Capture the cell that displays the provided text and extract its (x, y) central coordinate. 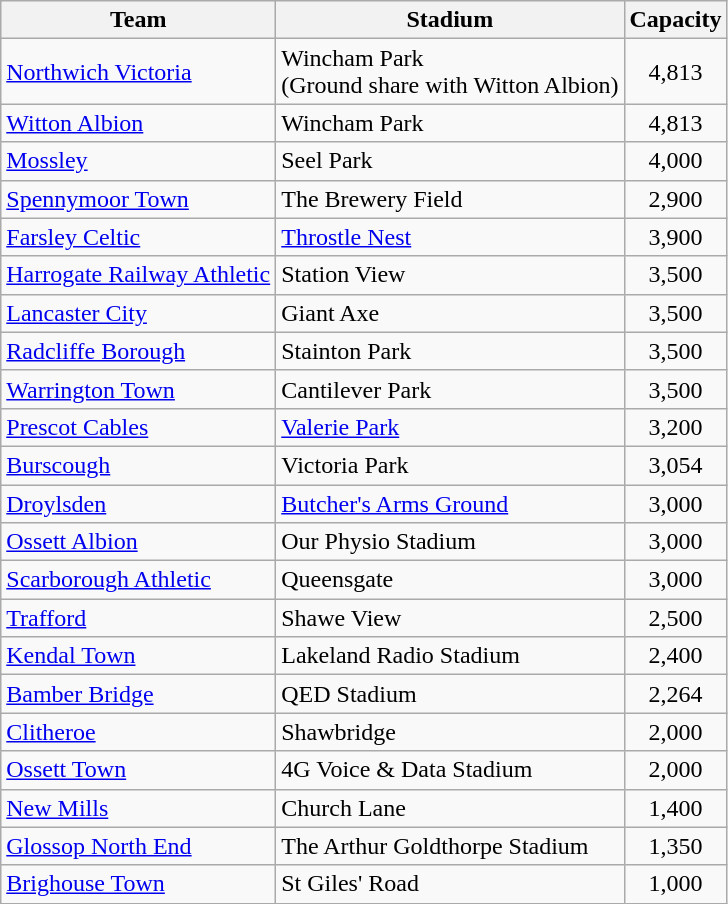
Burscough (138, 465)
Our Physio Stadium (450, 542)
3,200 (676, 427)
Mossley (138, 161)
Station View (450, 275)
Clitheroe (138, 732)
Seel Park (450, 161)
Lakeland Radio Stadium (450, 656)
Capacity (676, 20)
Team (138, 20)
Droylsden (138, 503)
1,350 (676, 846)
Ossett Albion (138, 542)
New Mills (138, 808)
Valerie Park (450, 427)
Church Lane (450, 808)
1,000 (676, 884)
Butcher's Arms Ground (450, 503)
3,900 (676, 237)
Stadium (450, 20)
Lancaster City (138, 313)
Wincham Park (450, 123)
4,000 (676, 161)
2,264 (676, 694)
1,400 (676, 808)
2,400 (676, 656)
Radcliffe Borough (138, 351)
St Giles' Road (450, 884)
Spennymoor Town (138, 199)
Victoria Park (450, 465)
Warrington Town (138, 389)
Scarborough Athletic (138, 580)
Harrogate Railway Athletic (138, 275)
Brighouse Town (138, 884)
Glossop North End (138, 846)
Wincham Park(Ground share with Witton Albion) (450, 72)
2,500 (676, 618)
2,900 (676, 199)
Kendal Town (138, 656)
Prescot Cables (138, 427)
Stainton Park (450, 351)
Ossett Town (138, 770)
Farsley Celtic (138, 237)
Shawbridge (450, 732)
Trafford (138, 618)
3,054 (676, 465)
The Arthur Goldthorpe Stadium (450, 846)
4G Voice & Data Stadium (450, 770)
Shawe View (450, 618)
Witton Albion (138, 123)
Cantilever Park (450, 389)
Northwich Victoria (138, 72)
The Brewery Field (450, 199)
QED Stadium (450, 694)
Queensgate (450, 580)
Throstle Nest (450, 237)
Bamber Bridge (138, 694)
Giant Axe (450, 313)
